Output the [X, Y] coordinate of the center of the cell containing the given text.  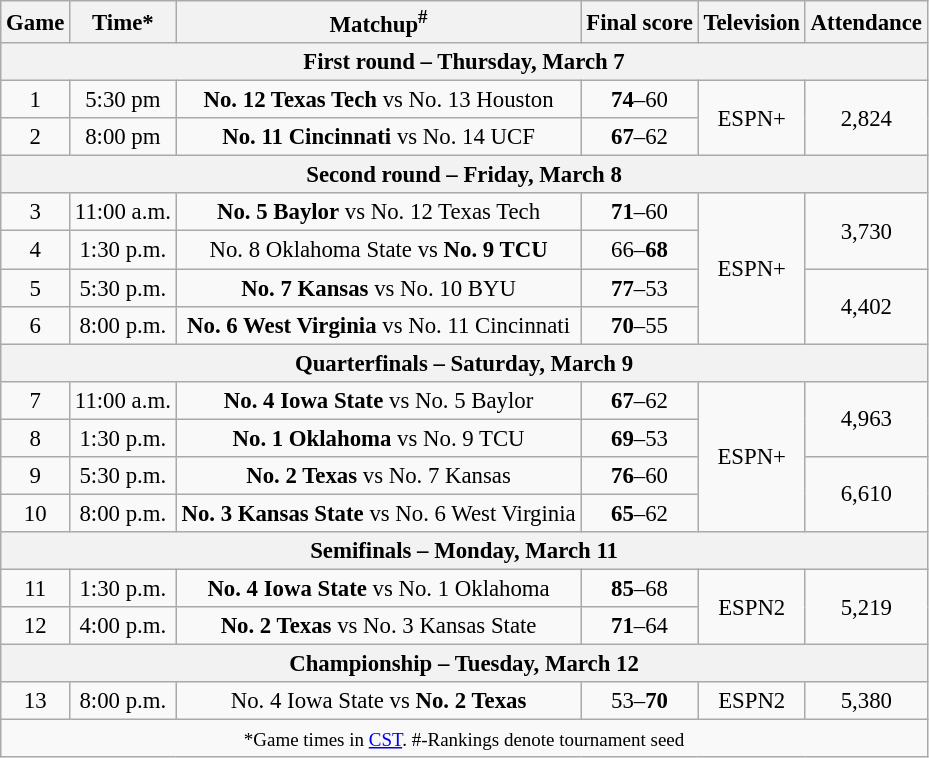
76–60 [640, 476]
No. 11 Cincinnati vs No. 14 UCF [378, 137]
Attendance [866, 22]
8 [36, 438]
No. 4 Iowa State vs No. 1 Oklahoma [378, 588]
70–55 [640, 325]
No. 12 Texas Tech vs No. 13 Houston [378, 100]
No. 2 Texas vs No. 7 Kansas [378, 476]
No. 7 Kansas vs No. 10 BYU [378, 288]
No. 3 Kansas State vs No. 6 West Virginia [378, 513]
2,824 [866, 118]
Semifinals – Monday, March 11 [464, 551]
No. 6 West Virginia vs No. 11 Cincinnati [378, 325]
Quarterfinals – Saturday, March 9 [464, 363]
4,402 [866, 306]
10 [36, 513]
12 [36, 626]
13 [36, 701]
5:30 pm [124, 100]
53–70 [640, 701]
Matchup# [378, 22]
1 [36, 100]
Championship – Tuesday, March 12 [464, 664]
No. 4 Iowa State vs No. 2 Texas [378, 701]
9 [36, 476]
71–64 [640, 626]
No. 4 Iowa State vs No. 5 Baylor [378, 400]
Time* [124, 22]
85–68 [640, 588]
5,219 [866, 606]
Final score [640, 22]
4 [36, 250]
3 [36, 213]
69–53 [640, 438]
8:00 pm [124, 137]
4,963 [866, 418]
7 [36, 400]
5 [36, 288]
No. 1 Oklahoma vs No. 9 TCU [378, 438]
5,380 [866, 701]
77–53 [640, 288]
6 [36, 325]
65–62 [640, 513]
No. 8 Oklahoma State vs No. 9 TCU [378, 250]
First round – Thursday, March 7 [464, 62]
*Game times in CST. #-Rankings denote tournament seed [464, 739]
3,730 [866, 232]
Second round – Friday, March 8 [464, 175]
Game [36, 22]
2 [36, 137]
6,610 [866, 494]
66–68 [640, 250]
No. 2 Texas vs No. 3 Kansas State [378, 626]
No. 5 Baylor vs No. 12 Texas Tech [378, 213]
74–60 [640, 100]
11 [36, 588]
4:00 p.m. [124, 626]
Television [752, 22]
71–60 [640, 213]
